Output the [x, y] coordinate of the center of the cell containing the given text.  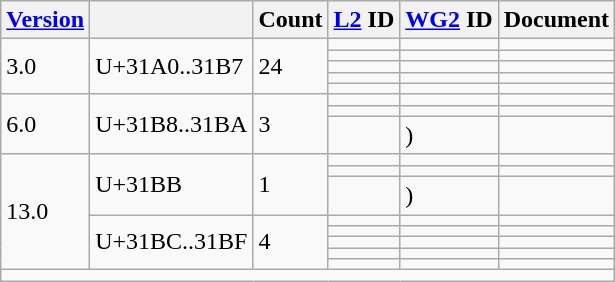
Document [556, 20]
1 [290, 184]
U+31BC..31BF [172, 242]
4 [290, 242]
WG2 ID [449, 20]
13.0 [46, 212]
U+31B8..31BA [172, 124]
6.0 [46, 124]
Count [290, 20]
3 [290, 124]
U+31BB [172, 184]
Version [46, 20]
L2 ID [364, 20]
24 [290, 66]
3.0 [46, 66]
U+31A0..31B7 [172, 66]
